Pinpoint the cell where the given text exists, returning its (X, Y) midpoint coordinate. 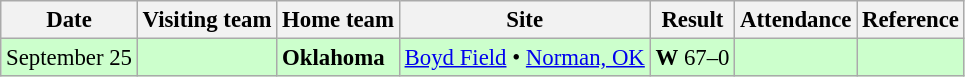
Result (692, 20)
Attendance (796, 20)
Boyd Field • Norman, OK (524, 58)
Date (69, 20)
September 25 (69, 58)
Site (524, 20)
Visiting team (206, 20)
W 67–0 (692, 58)
Home team (338, 20)
Oklahoma (338, 58)
Reference (911, 20)
